Identify which cell holds the provided text, then report its [X, Y] central coordinate. 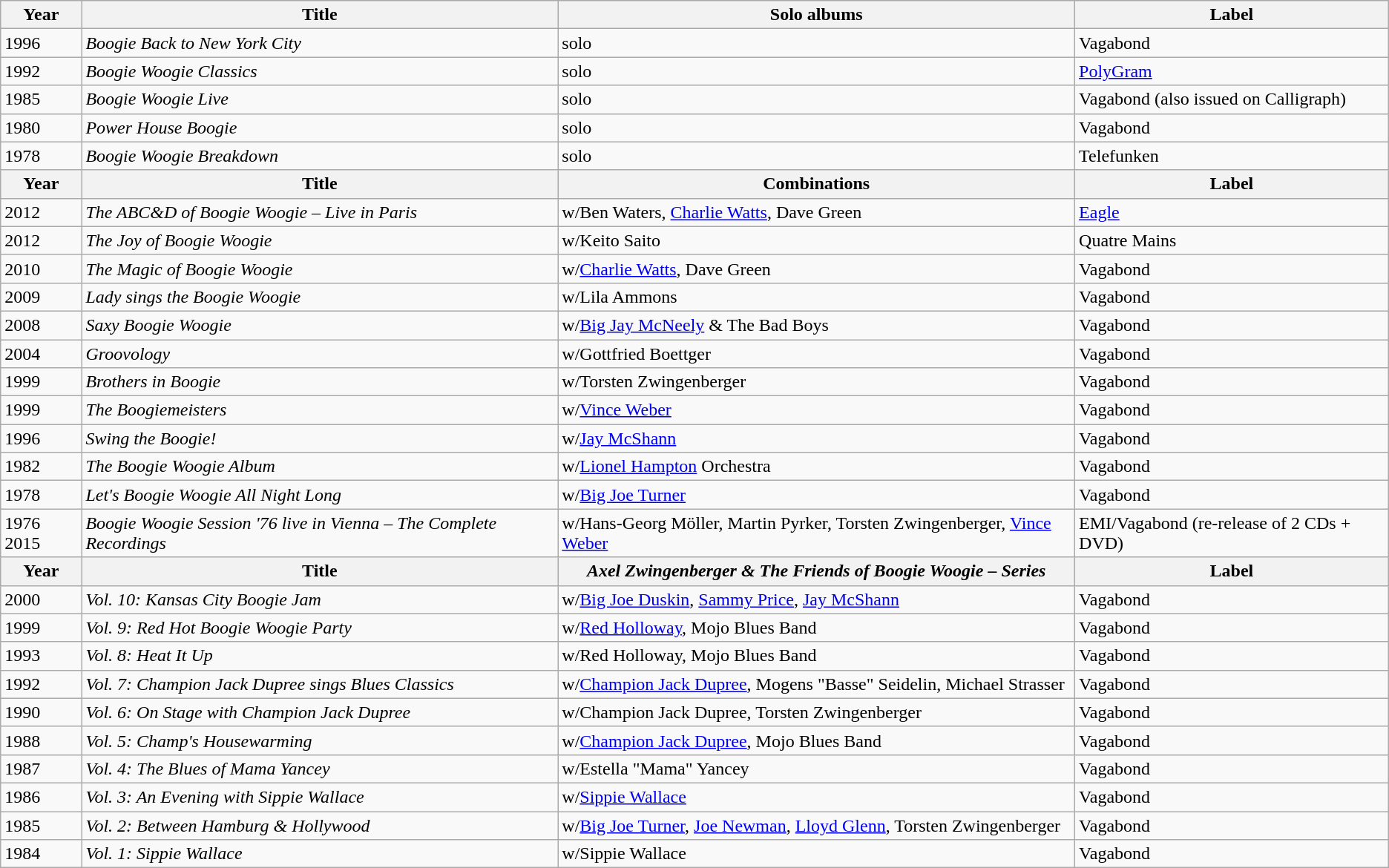
1990 [42, 712]
w/Hans-Georg Möller, Martin Pyrker, Torsten Zwingenberger, Vince Weber [816, 533]
Boogie Woogie Breakdown [320, 156]
w/Big Joe Duskin, Sammy Price, Jay McShann [816, 599]
Saxy Boogie Woogie [320, 325]
w/Big Joe Turner [816, 495]
Vol. 2: Between Hamburg & Hollywood [320, 826]
w/Vince Weber [816, 410]
w/Lionel Hampton Orchestra [816, 467]
w/Charlie Watts, Dave Green [816, 269]
1982 [42, 467]
w/Big Joe Turner, Joe Newman, Lloyd Glenn, Torsten Zwingenberger [816, 826]
Vol. 5: Champ's Housewarming [320, 740]
The Magic of Boogie Woogie [320, 269]
w/Estella "Mama" Yancey [816, 769]
w/Jay McShann [816, 438]
2000 [42, 599]
1993 [42, 656]
w/Champion Jack Dupree, Torsten Zwingenberger [816, 712]
Lady sings the Boogie Woogie [320, 297]
w/Big Jay McNeely & The Bad Boys [816, 325]
Vol. 6: On Stage with Champion Jack Dupree [320, 712]
w/Keito Saito [816, 240]
Boogie Woogie Classics [320, 71]
w/Ben Waters, Charlie Watts, Dave Green [816, 212]
The Boogie Woogie Album [320, 467]
Vol. 10: Kansas City Boogie Jam [320, 599]
w/Lila Ammons [816, 297]
EMI/Vagabond (re-release of 2 CDs + DVD) [1232, 533]
w/Champion Jack Dupree, Mogens "Basse" Seidelin, Michael Strasser [816, 684]
The ABC&D of Boogie Woogie – Live in Paris [320, 212]
Vagabond (also issued on Calligraph) [1232, 99]
Vol. 4: The Blues of Mama Yancey [320, 769]
1976 2015 [42, 533]
1988 [42, 740]
w/Gottfried Boettger [816, 354]
Solo albums [816, 15]
1980 [42, 128]
w/Torsten Zwingenberger [816, 382]
w/Champion Jack Dupree, Mojo Blues Band [816, 740]
Axel Zwingenberger & The Friends of Boogie Woogie – Series [816, 571]
The Boogiemeisters [320, 410]
Brothers in Boogie [320, 382]
2008 [42, 325]
PolyGram [1232, 71]
Vol. 3: An Evening with Sippie Wallace [320, 797]
Boogie Woogie Live [320, 99]
2004 [42, 354]
Eagle [1232, 212]
Boogie Woogie Session '76 live in Vienna – The Complete Recordings [320, 533]
Swing the Boogie! [320, 438]
1984 [42, 854]
Power House Boogie [320, 128]
Vol. 8: Heat It Up [320, 656]
Telefunken [1232, 156]
Quatre Mains [1232, 240]
Let's Boogie Woogie All Night Long [320, 495]
The Joy of Boogie Woogie [320, 240]
Vol. 7: Champion Jack Dupree sings Blues Classics [320, 684]
Groovology [320, 354]
2010 [42, 269]
Combinations [816, 184]
Vol. 9: Red Hot Boogie Woogie Party [320, 628]
1986 [42, 797]
1987 [42, 769]
Boogie Back to New York City [320, 43]
2009 [42, 297]
Vol. 1: Sippie Wallace [320, 854]
